Identify which cell holds the provided text, then report its [X, Y] central coordinate. 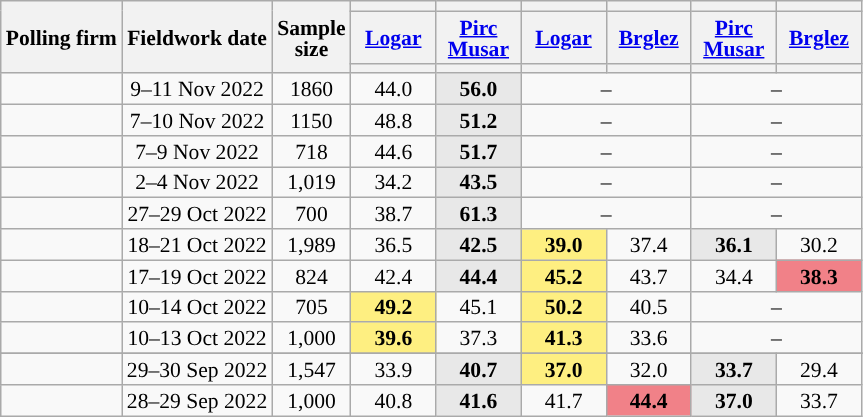
Polling firm [62, 37]
18–21 Oct 2022 [197, 244]
51.2 [478, 120]
42.5 [478, 244]
10–14 Oct 2022 [197, 306]
Samplesize [311, 37]
51.7 [478, 152]
56.0 [478, 90]
1,989 [311, 244]
38.3 [818, 276]
27–29 Oct 2022 [197, 214]
7–10 Nov 2022 [197, 120]
10–13 Oct 2022 [197, 338]
30.2 [818, 244]
9–11 Nov 2022 [197, 90]
7–9 Nov 2022 [197, 152]
37.3 [478, 338]
17–19 Oct 2022 [197, 276]
33.9 [394, 370]
42.4 [394, 276]
45.2 [564, 276]
2–4 Nov 2022 [197, 182]
Fieldwork date [197, 37]
44.0 [394, 90]
50.2 [564, 306]
43.7 [648, 276]
700 [311, 214]
36.5 [394, 244]
40.5 [648, 306]
718 [311, 152]
33.6 [648, 338]
705 [311, 306]
40.8 [394, 400]
44.6 [394, 152]
45.1 [478, 306]
61.3 [478, 214]
41.3 [564, 338]
43.5 [478, 182]
34.4 [734, 276]
39.6 [394, 338]
1,019 [311, 182]
38.7 [394, 214]
29.4 [818, 370]
48.8 [394, 120]
49.2 [394, 306]
41.7 [564, 400]
1,547 [311, 370]
1150 [311, 120]
37.4 [648, 244]
29–30 Sep 2022 [197, 370]
40.7 [478, 370]
28–29 Sep 2022 [197, 400]
36.1 [734, 244]
41.6 [478, 400]
1860 [311, 90]
32.0 [648, 370]
39.0 [564, 244]
34.2 [394, 182]
824 [311, 276]
